For the text-containing cell, return its midpoint in (x, y) coordinate format. 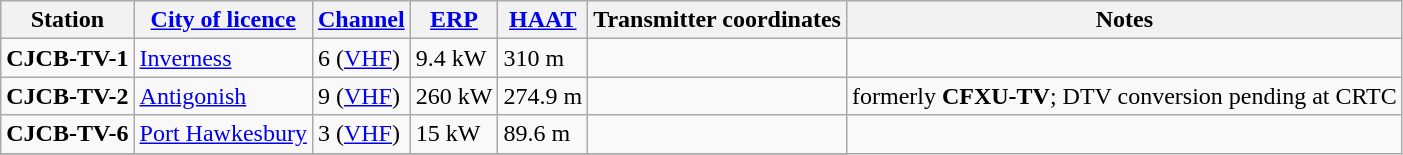
CJCB-TV-1 (68, 58)
6 (VHF) (361, 58)
15 kW (454, 134)
formerly CFXU-TV; DTV conversion pending at CRTC (1124, 96)
Channel (361, 20)
Antigonish (223, 96)
Inverness (223, 58)
3 (VHF) (361, 134)
9.4 kW (454, 58)
274.9 m (543, 96)
CJCB-TV-6 (68, 134)
310 m (543, 58)
Transmitter coordinates (718, 20)
Station (68, 20)
89.6 m (543, 134)
ERP (454, 20)
City of licence (223, 20)
9 (VHF) (361, 96)
260 kW (454, 96)
Port Hawkesbury (223, 134)
Notes (1124, 20)
HAAT (543, 20)
CJCB-TV-2 (68, 96)
